Provide the (x, y) coordinate of the cell's center where the given text is located.  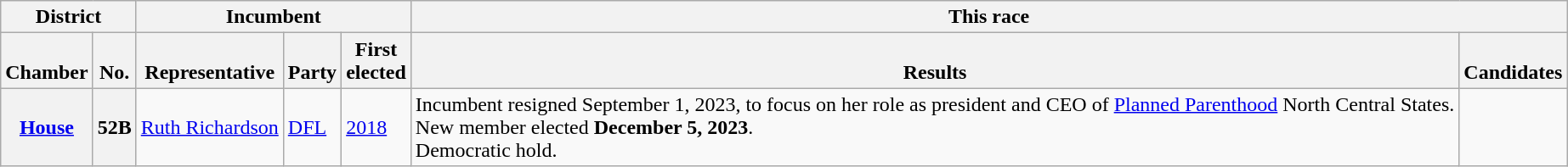
Ruth Richardson (209, 127)
Incumbent (274, 17)
Chamber (47, 61)
This race (989, 17)
Candidates (1513, 61)
District (68, 17)
Representative (209, 61)
52B (114, 127)
DFL (312, 127)
Results (935, 61)
Firstelected (376, 61)
No. (114, 61)
2018 (376, 127)
Party (312, 61)
House (47, 127)
